Detect which cell encompasses the target text, then output its [x, y] center coordinate. 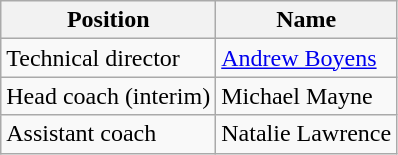
Position [108, 20]
Technical director [108, 58]
Michael Mayne [306, 96]
Andrew Boyens [306, 58]
Assistant coach [108, 134]
Name [306, 20]
Head coach (interim) [108, 96]
Natalie Lawrence [306, 134]
